For the text-containing cell, return its midpoint in (x, y) coordinate format. 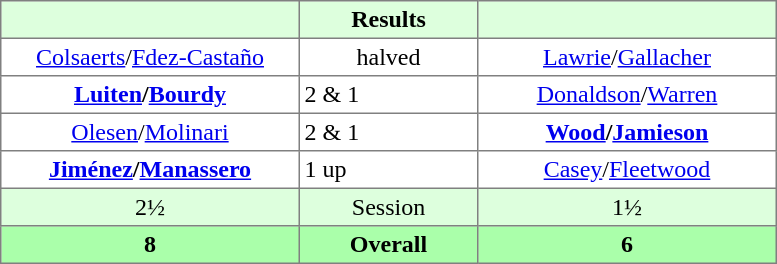
Overall (388, 245)
8 (150, 245)
2½ (150, 207)
Olesen/Molinari (150, 132)
Colsaerts/Fdez-Castaño (150, 57)
Wood/Jamieson (627, 132)
Jiménez/Manassero (150, 170)
halved (388, 57)
Donaldson/Warren (627, 95)
Results (388, 20)
1 up (388, 170)
Casey/Fleetwood (627, 170)
Session (388, 207)
1½ (627, 207)
6 (627, 245)
Lawrie/Gallacher (627, 57)
Luiten/Bourdy (150, 95)
